Identify which cell holds the provided text, then report its (x, y) central coordinate. 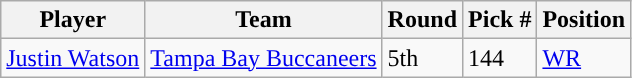
5th (422, 58)
144 (500, 58)
Tampa Bay Buccaneers (264, 58)
Pick # (500, 20)
Justin Watson (73, 58)
Team (264, 20)
WR (584, 58)
Player (73, 20)
Position (584, 20)
Round (422, 20)
